Find where the given text appears and provide that cell's center as [x, y] coordinate. 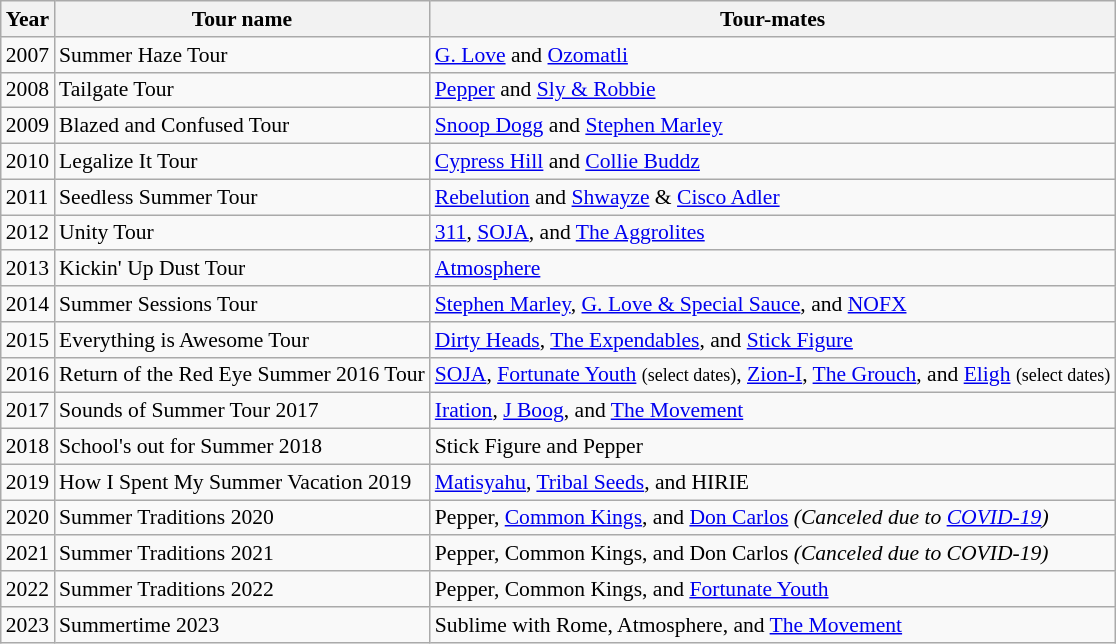
Iration, J Boog, and The Movement [773, 411]
School's out for Summer 2018 [242, 447]
2015 [28, 340]
Tour-mates [773, 19]
2013 [28, 269]
311, SOJA, and The Aggrolites [773, 233]
Rebelution and Shwayze & Cisco Adler [773, 197]
2014 [28, 304]
Tour name [242, 19]
SOJA, Fortunate Youth (select dates), Zion-I, The Grouch, and Eligh (select dates) [773, 375]
2009 [28, 126]
Snoop Dogg and Stephen Marley [773, 126]
2010 [28, 162]
2022 [28, 589]
Cypress Hill and Collie Buddz [773, 162]
Atmosphere [773, 269]
Summer Traditions 2020 [242, 518]
G. Love and Ozomatli [773, 55]
Dirty Heads, The Expendables, and Stick Figure [773, 340]
2020 [28, 518]
Sounds of Summer Tour 2017 [242, 411]
Matisyahu, Tribal Seeds, and HIRIE [773, 482]
Everything is Awesome Tour [242, 340]
2012 [28, 233]
2011 [28, 197]
Stick Figure and Pepper [773, 447]
Tailgate Tour [242, 90]
Kickin' Up Dust Tour [242, 269]
Summertime 2023 [242, 625]
Legalize It Tour [242, 162]
Blazed and Confused Tour [242, 126]
2007 [28, 55]
Summer Sessions Tour [242, 304]
Summer Traditions 2021 [242, 554]
2016 [28, 375]
How I Spent My Summer Vacation 2019 [242, 482]
Pepper and Sly & Robbie [773, 90]
2018 [28, 447]
2021 [28, 554]
Sublime with Rome, Atmosphere, and The Movement [773, 625]
Year [28, 19]
2019 [28, 482]
Return of the Red Eye Summer 2016 Tour [242, 375]
Seedless Summer Tour [242, 197]
Stephen Marley, G. Love & Special Sauce, and NOFX [773, 304]
2008 [28, 90]
2023 [28, 625]
Pepper, Common Kings, and Fortunate Youth [773, 589]
Summer Traditions 2022 [242, 589]
Summer Haze Tour [242, 55]
Unity Tour [242, 233]
2017 [28, 411]
